Scan for the cell matching the given text and deliver its [X, Y] coordinate at center. 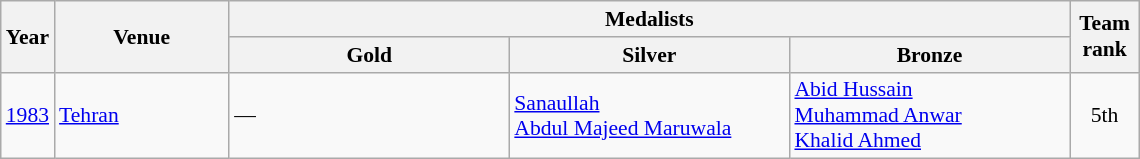
Bronze [929, 55]
Tehran [142, 116]
Silver [649, 55]
1983 [28, 116]
Team rank [1105, 36]
SanaullahAbdul Majeed Maruwala [649, 116]
Medalists [649, 19]
Venue [142, 36]
— [369, 116]
Year [28, 36]
5th [1105, 116]
Gold [369, 55]
Abid HussainMuhammad AnwarKhalid Ahmed [929, 116]
